Provide the (X, Y) coordinate of the cell's center where the given text is located.  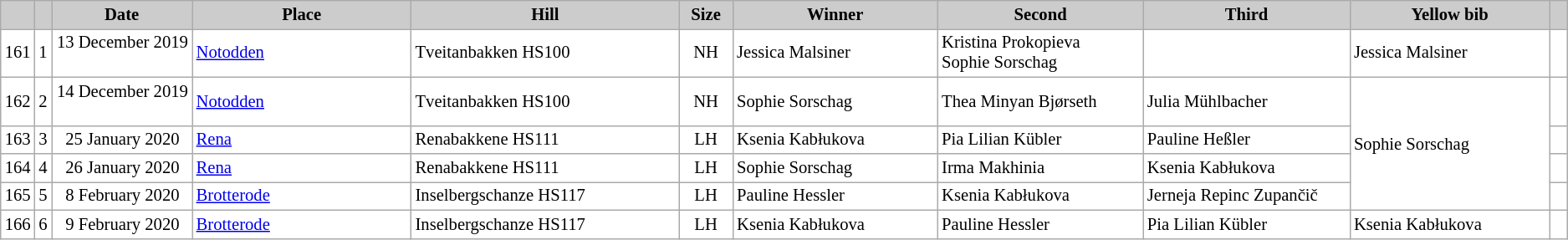
9 February 2020 (122, 224)
Winner (835, 14)
3 (43, 140)
13 December 2019 (122, 53)
Pauline Heßler (1246, 140)
Hill (545, 14)
Second (1040, 14)
1 (43, 53)
5 (43, 196)
Third (1246, 14)
14 December 2019 (122, 101)
Thea Minyan Bjørseth (1040, 101)
Date (122, 14)
164 (18, 168)
Size (706, 14)
Kristina Prokopieva Sophie Sorschag (1040, 53)
Julia Mühlbacher (1246, 101)
161 (18, 53)
165 (18, 196)
4 (43, 168)
2 (43, 101)
Yellow bib (1450, 14)
162 (18, 101)
163 (18, 140)
Jerneja Repinc Zupančič (1246, 196)
Place (302, 14)
8 February 2020 (122, 196)
Irma Makhinia (1040, 168)
6 (43, 224)
166 (18, 224)
25 January 2020 (122, 140)
26 January 2020 (122, 168)
